Find where the given text appears and provide that cell's center as (X, Y) coordinate. 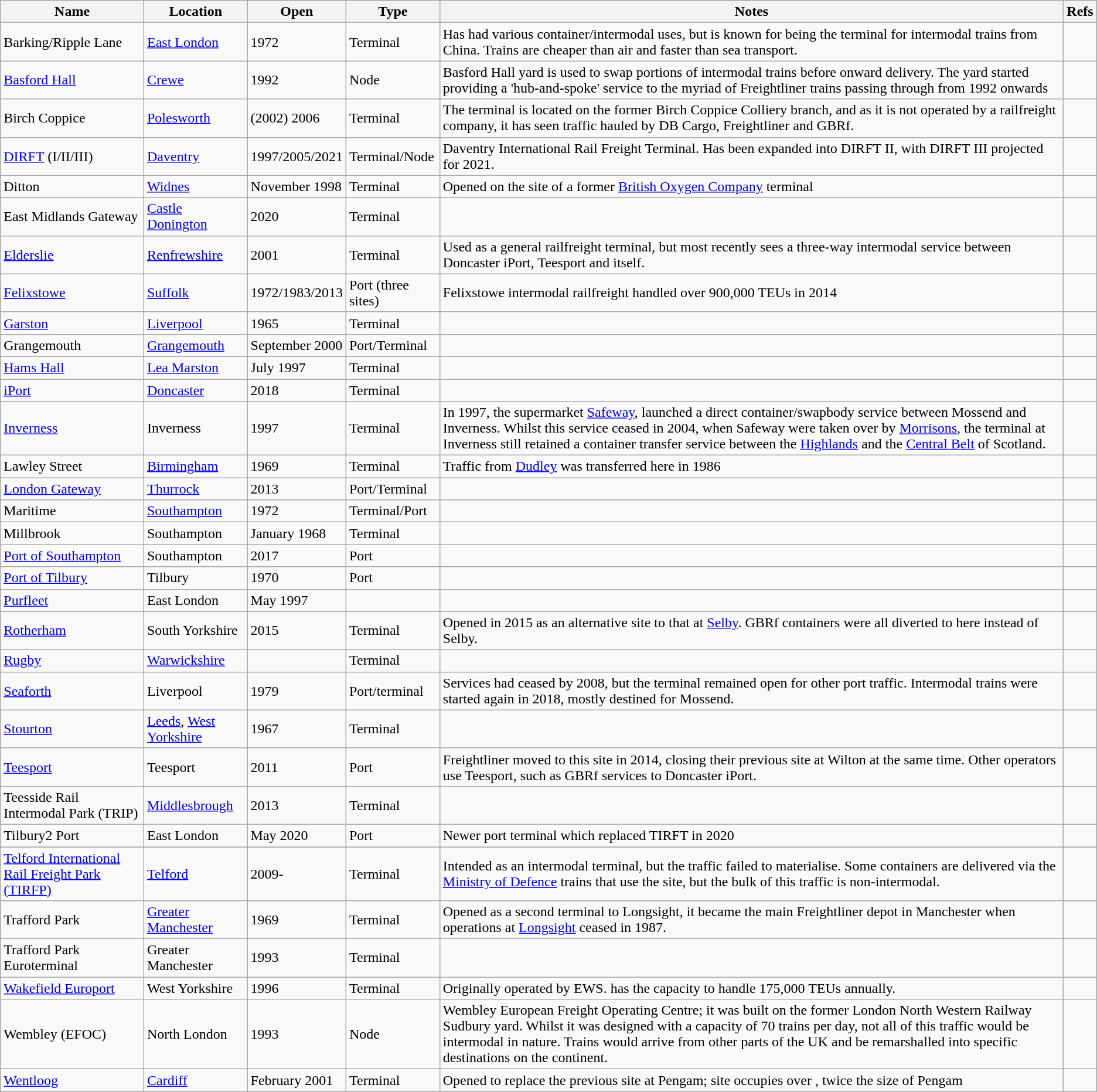
November 1998 (297, 186)
2017 (297, 556)
Opened to replace the previous site at Pengam; site occupies over , twice the size of Pengam (751, 1080)
Daventry (196, 156)
Maritime (73, 511)
2015 (297, 631)
1970 (297, 578)
September 2000 (297, 345)
Rugby (73, 661)
1997/2005/2021 (297, 156)
DIRFT (I/II/III) (73, 156)
2001 (297, 254)
South Yorkshire (196, 631)
Seaforth (73, 690)
North London (196, 1034)
Elderslie (73, 254)
Refs (1080, 12)
East Midlands Gateway (73, 217)
Type (393, 12)
2018 (297, 390)
May 2020 (297, 835)
May 1997 (297, 600)
Telford (196, 873)
1979 (297, 690)
(2002) 2006 (297, 118)
Middlesbrough (196, 805)
Trafford Park (73, 920)
Port of Tilbury (73, 578)
Teesside Rail Intermodal Park (TRIP) (73, 805)
Telford International Rail Freight Park (TIRFP) (73, 873)
2020 (297, 217)
Polesworth (196, 118)
Birch Coppice (73, 118)
Stourton (73, 729)
Lawley Street (73, 467)
Terminal/Port (393, 511)
Birmingham (196, 467)
Notes (751, 12)
Doncaster (196, 390)
West Yorkshire (196, 988)
Cardiff (196, 1080)
Garston (73, 323)
Daventry International Rail Freight Terminal. Has been expanded into DIRFT II, with DIRFT III projected for 2021. (751, 156)
1992 (297, 80)
Crewe (196, 80)
Trafford Park Euroterminal (73, 958)
1996 (297, 988)
Originally operated by EWS. has the capacity to handle 175,000 TEUs annually. (751, 988)
Traffic from Dudley was transferred here in 1986 (751, 467)
Newer port terminal which replaced TIRFT in 2020 (751, 835)
Castle Donington (196, 217)
Suffolk (196, 293)
February 2001 (297, 1080)
Rotherham (73, 631)
Thurrock (196, 489)
Millbrook (73, 533)
Terminal/Node (393, 156)
Opened as a second terminal to Longsight, it became the main Freightliner depot in Manchester when operations at Longsight ceased in 1987. (751, 920)
Felixstowe (73, 293)
Open (297, 12)
Purfleet (73, 600)
Name (73, 12)
Tilbury2 Port (73, 835)
Widnes (196, 186)
Warwickshire (196, 661)
London Gateway (73, 489)
Hams Hall (73, 368)
Wentloog (73, 1080)
Renfrewshire (196, 254)
Opened in 2015 as an alternative site to that at Selby. GBRf containers were all diverted to here instead of Selby. (751, 631)
Felixstowe intermodal railfreight handled over 900,000 TEUs in 2014 (751, 293)
1965 (297, 323)
Location (196, 12)
Lea Marston (196, 368)
2009- (297, 873)
Port/terminal (393, 690)
Basford Hall (73, 80)
Wembley (EFOC) (73, 1034)
Leeds, West Yorkshire (196, 729)
July 1997 (297, 368)
Port of Southampton (73, 556)
1967 (297, 729)
1997 (297, 428)
iPort (73, 390)
Wakefield Europort (73, 988)
Tilbury (196, 578)
Barking/Ripple Lane (73, 42)
Opened on the site of a former British Oxygen Company terminal (751, 186)
Used as a general railfreight terminal, but most recently sees a three-way intermodal service between Doncaster iPort, Teesport and itself. (751, 254)
1972/1983/2013 (297, 293)
Ditton (73, 186)
January 1968 (297, 533)
Port (three sites) (393, 293)
2011 (297, 767)
